Find where the given text appears and provide that cell's center as (X, Y) coordinate. 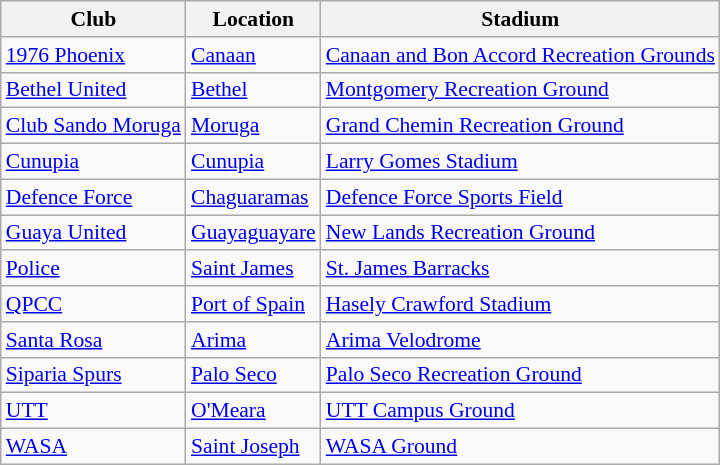
New Lands Recreation Ground (520, 233)
Palo Seco (254, 375)
Saint James (254, 269)
UTT Campus Ground (520, 411)
O'Meara (254, 411)
1976 Phoenix (94, 55)
Palo Seco Recreation Ground (520, 375)
Hasely Crawford Stadium (520, 304)
Bethel United (94, 90)
Police (94, 269)
Stadium (520, 19)
Santa Rosa (94, 340)
WASA Ground (520, 447)
Guayaguayare (254, 233)
Bethel (254, 90)
Larry Gomes Stadium (520, 162)
Location (254, 19)
WASA (94, 447)
Defence Force (94, 197)
Port of Spain (254, 304)
Chaguaramas (254, 197)
Montgomery Recreation Ground (520, 90)
QPCC (94, 304)
Moruga (254, 126)
St. James Barracks (520, 269)
Grand Chemin Recreation Ground (520, 126)
Canaan (254, 55)
Saint Joseph (254, 447)
UTT (94, 411)
Arima Velodrome (520, 340)
Club (94, 19)
Club Sando Moruga (94, 126)
Arima (254, 340)
Guaya United (94, 233)
Canaan and Bon Accord Recreation Grounds (520, 55)
Siparia Spurs (94, 375)
Defence Force Sports Field (520, 197)
